Pinpoint the cell where the given text exists, returning its (X, Y) midpoint coordinate. 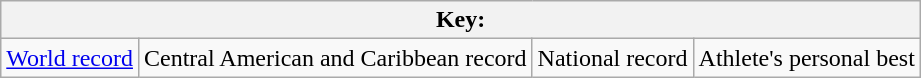
Central American and Caribbean record (335, 58)
Athlete's personal best (806, 58)
World record (70, 58)
Key: (461, 20)
National record (612, 58)
